Scan for the cell matching the given text and deliver its (x, y) coordinate at center. 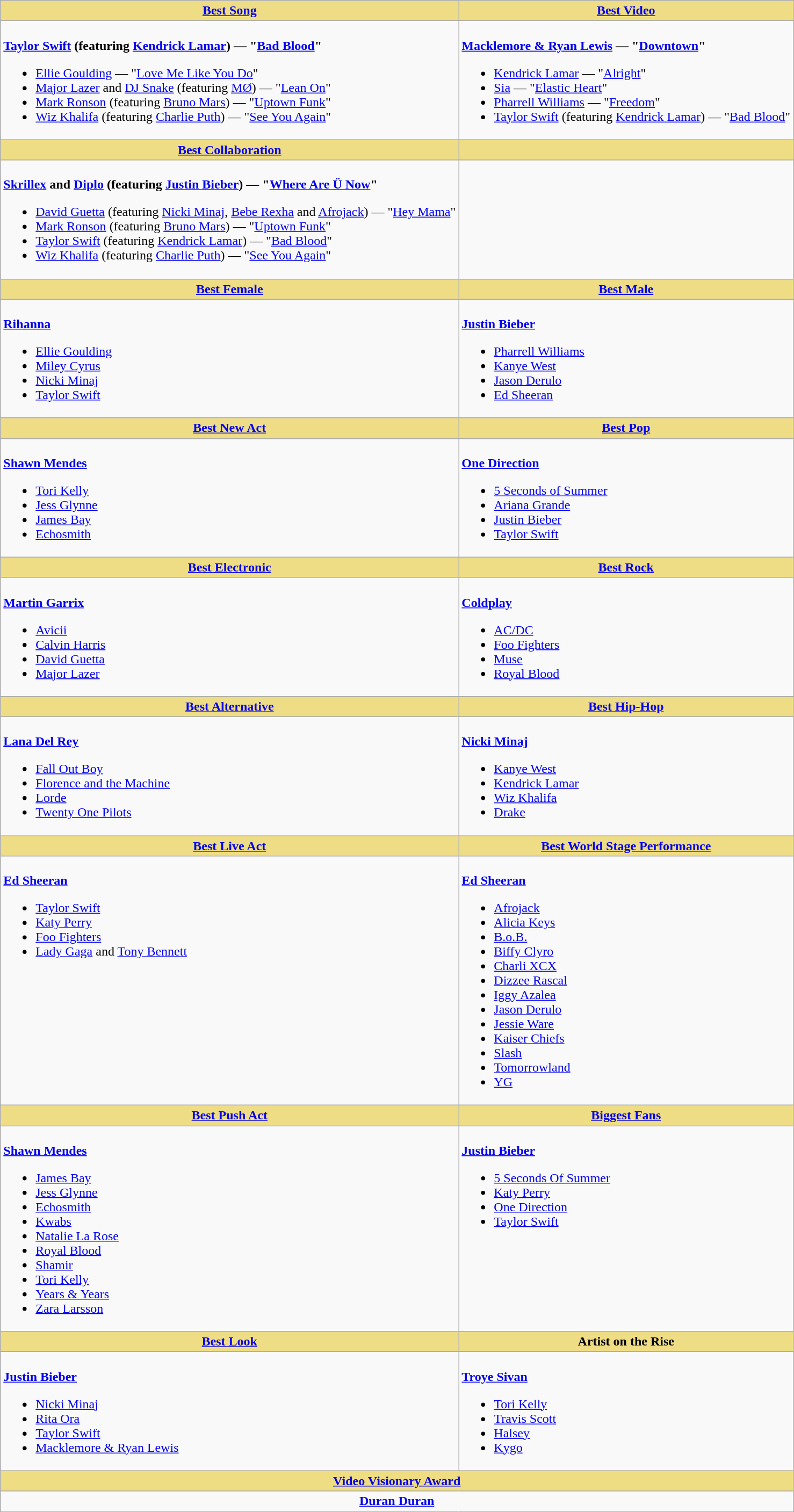
Lana Del ReyFall Out BoyFlorence and the MachineLordeTwenty One Pilots (230, 776)
RihannaEllie GouldingMiley CyrusNicki MinajTaylor Swift (230, 359)
Best Video (626, 11)
Best World Stage Performance (626, 846)
Best Pop (626, 428)
Shawn MendesJames BayJess GlynneEchosmithKwabsNatalie La RoseRoyal BloodShamirTori KellyYears & YearsZara Larsson (230, 1229)
Best Rock (626, 567)
Shawn MendesTori KellyJess GlynneJames BayEchosmith (230, 497)
Best Look (230, 1342)
Best Live Act (230, 846)
Best Electronic (230, 567)
Artist on the Rise (626, 1342)
Video Visionary Award (397, 1481)
Duran Duran (397, 1501)
Ed SheeranTaylor SwiftKaty PerryFoo FightersLady Gaga and Tony Bennett (230, 981)
One Direction5 Seconds of SummerAriana GrandeJustin BieberTaylor Swift (626, 497)
Best Male (626, 289)
Best New Act (230, 428)
Best Push Act (230, 1116)
Martin GarrixAviciiCalvin HarrisDavid GuettaMajor Lazer (230, 637)
Ed SheeranAfrojackAlicia KeysB.o.B.Biffy ClyroCharli XCXDizzee RascalIggy AzaleaJason DeruloJessie WareKaiser ChiefsSlashTomorrowlandYG (626, 981)
Troye SivanTori KellyTravis ScottHalseyKygo (626, 1412)
Justin BieberNicki MinajRita OraTaylor SwiftMacklemore & Ryan Lewis (230, 1412)
Nicki MinajKanye WestKendrick LamarWiz KhalifaDrake (626, 776)
Best Hip-Hop (626, 706)
Best Alternative (230, 706)
Best Song (230, 11)
Justin BieberPharrell WilliamsKanye WestJason DeruloEd Sheeran (626, 359)
Biggest Fans (626, 1116)
Justin Bieber5 Seconds Of SummerKaty PerryOne DirectionTaylor Swift (626, 1229)
Best Collaboration (230, 150)
Best Female (230, 289)
ColdplayAC/DCFoo FightersMuseRoyal Blood (626, 637)
